Capture the cell that displays the provided text and extract its [X, Y] central coordinate. 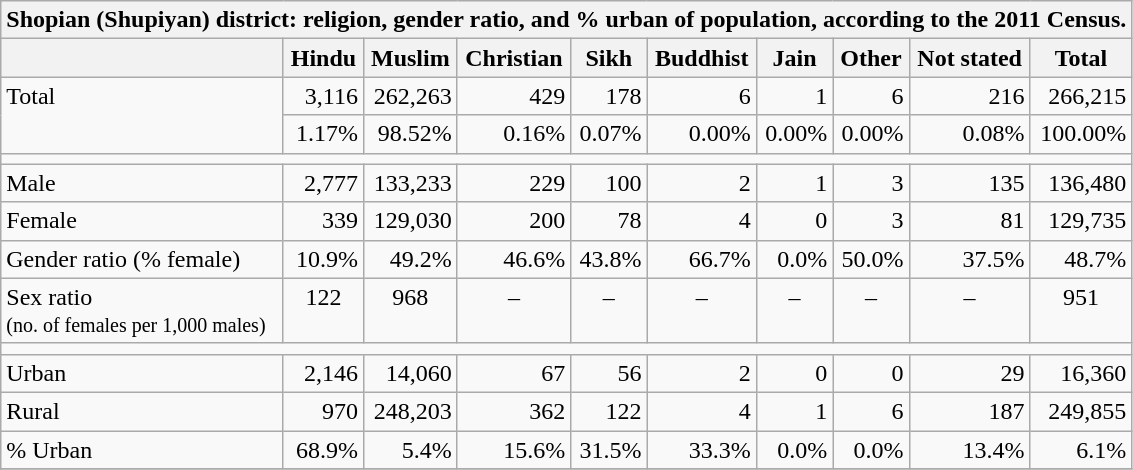
100 [609, 183]
Hindu [323, 58]
429 [514, 96]
968 [410, 310]
1.17% [323, 134]
50.0% [871, 259]
Urban [142, 373]
Gender ratio (% female) [142, 259]
262,263 [410, 96]
29 [970, 373]
Christian [514, 58]
Buddhist [702, 58]
133,233 [410, 183]
56 [609, 373]
46.6% [514, 259]
216 [970, 96]
68.9% [323, 449]
98.52% [410, 134]
3,116 [323, 96]
5.4% [410, 449]
10.9% [323, 259]
229 [514, 183]
249,855 [1081, 411]
15.6% [514, 449]
49.2% [410, 259]
100.00% [1081, 134]
81 [970, 221]
67 [514, 373]
33.3% [702, 449]
13.4% [970, 449]
43.8% [609, 259]
Female [142, 221]
Shopian (Shupiyan) district: religion, gender ratio, and % urban of population, according to the 2011 Census. [566, 20]
Sex ratio (no. of females per 1,000 males) [142, 310]
48.7% [1081, 259]
339 [323, 221]
135 [970, 183]
37.5% [970, 259]
136,480 [1081, 183]
970 [323, 411]
362 [514, 411]
31.5% [609, 449]
129,735 [1081, 221]
Sikh [609, 58]
66.7% [702, 259]
0.16% [514, 134]
951 [1081, 310]
Muslim [410, 58]
78 [609, 221]
2,146 [323, 373]
248,203 [410, 411]
Jain [794, 58]
Not stated [970, 58]
200 [514, 221]
0.08% [970, 134]
129,030 [410, 221]
6.1% [1081, 449]
2,777 [323, 183]
Male [142, 183]
Rural [142, 411]
178 [609, 96]
14,060 [410, 373]
266,215 [1081, 96]
0.07% [609, 134]
Other [871, 58]
16,360 [1081, 373]
187 [970, 411]
% Urban [142, 449]
